Extract the (X, Y) coordinate from the center of the cell holding the provided text.  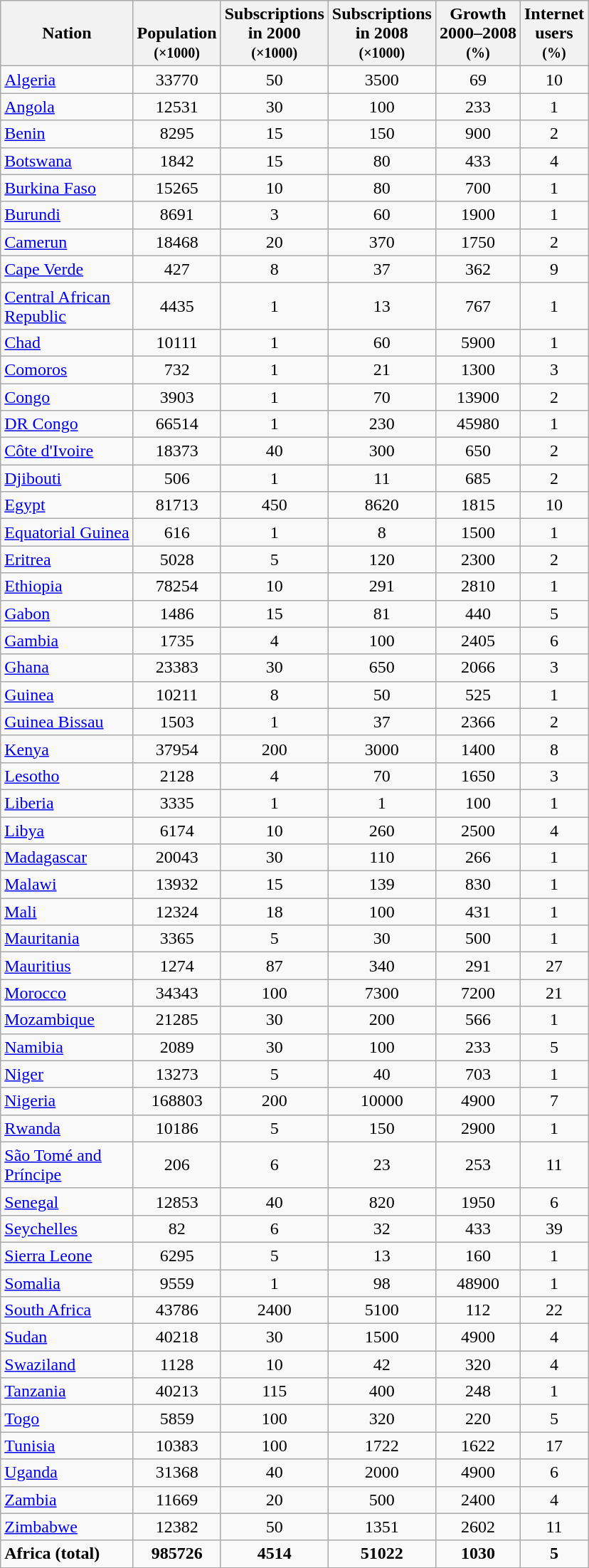
168803 (176, 1101)
51022 (381, 1554)
703 (478, 1074)
2900 (478, 1128)
400 (381, 1391)
Senegal (67, 1201)
78254 (176, 586)
248 (478, 1391)
7 (553, 1101)
Côte d'Ivoire (67, 451)
12531 (176, 107)
1351 (381, 1527)
3903 (176, 396)
Mozambique (67, 1020)
Mauritania (67, 939)
120 (381, 559)
12324 (176, 912)
13273 (176, 1074)
115 (275, 1391)
Cape Verde (67, 269)
17 (553, 1446)
Madagascar (67, 858)
7200 (478, 993)
427 (176, 269)
8620 (381, 505)
12853 (176, 1201)
31368 (176, 1473)
2128 (176, 776)
10111 (176, 342)
Africa (total) (67, 1554)
1900 (478, 215)
Egypt (67, 505)
1486 (176, 614)
1950 (478, 1201)
220 (478, 1419)
22 (553, 1310)
Tanzania (67, 1391)
DR Congo (67, 424)
7300 (381, 993)
45980 (478, 424)
1650 (478, 776)
Tunisia (67, 1446)
1030 (478, 1554)
Internetusers(%) (553, 33)
8295 (176, 134)
Chad (67, 342)
40213 (176, 1391)
18 (275, 912)
Djibouti (67, 478)
2066 (478, 668)
525 (478, 695)
4514 (275, 1554)
32 (381, 1228)
Togo (67, 1419)
566 (478, 1020)
340 (381, 966)
Zambia (67, 1500)
Swaziland (67, 1364)
1735 (176, 641)
82 (176, 1228)
700 (478, 188)
5859 (176, 1419)
Equatorial Guinea (67, 532)
440 (478, 614)
13900 (478, 396)
Liberia (67, 803)
Botswana (67, 161)
260 (381, 831)
206 (176, 1164)
370 (381, 242)
900 (478, 134)
Eritrea (67, 559)
3335 (176, 803)
13932 (176, 885)
2089 (176, 1047)
12382 (176, 1527)
Malawi (67, 885)
Gabon (67, 614)
48900 (478, 1283)
Subscriptionsin 2000(×1000) (275, 33)
2000 (381, 1473)
830 (478, 885)
616 (176, 532)
3500 (381, 80)
2810 (478, 586)
1622 (478, 1446)
Ghana (67, 668)
110 (381, 858)
Congo (67, 396)
8691 (176, 215)
1128 (176, 1364)
98 (381, 1283)
Libya (67, 831)
362 (478, 269)
10000 (381, 1101)
34343 (176, 993)
506 (176, 478)
139 (381, 885)
1400 (478, 749)
15265 (176, 188)
5028 (176, 559)
820 (381, 1201)
685 (478, 478)
5900 (478, 342)
1300 (478, 369)
33770 (176, 80)
6295 (176, 1256)
10186 (176, 1128)
11669 (176, 1500)
112 (478, 1310)
Benin (67, 134)
66514 (176, 424)
Burundi (67, 215)
Sierra Leone (67, 1256)
253 (478, 1164)
3365 (176, 939)
Somalia (67, 1283)
Lesotho (67, 776)
732 (176, 369)
23 (381, 1164)
10383 (176, 1446)
431 (478, 912)
10211 (176, 695)
Namibia (67, 1047)
81713 (176, 505)
2500 (478, 831)
1842 (176, 161)
Guinea Bissau (67, 722)
230 (381, 424)
Sudan (67, 1337)
767 (478, 306)
1722 (381, 1446)
Mauritius (67, 966)
Population(×1000) (176, 33)
43786 (176, 1310)
40218 (176, 1337)
Uganda (67, 1473)
Subscriptionsin 2008(×1000) (381, 33)
Gambia (67, 641)
Kenya (67, 749)
São Tomé andPríncipe (67, 1164)
Angola (67, 107)
3000 (381, 749)
Nation (67, 33)
81 (381, 614)
87 (275, 966)
300 (381, 451)
5100 (381, 1310)
Zimbabwe (67, 1527)
Algeria (67, 80)
18468 (176, 242)
21285 (176, 1020)
23383 (176, 668)
42 (381, 1364)
18373 (176, 451)
Morocco (67, 993)
Burkina Faso (67, 188)
Camerun (67, 242)
160 (478, 1256)
1503 (176, 722)
6174 (176, 831)
2602 (478, 1527)
1815 (478, 505)
South Africa (67, 1310)
2366 (478, 722)
Mali (67, 912)
4435 (176, 306)
9559 (176, 1283)
985726 (176, 1554)
2405 (478, 641)
450 (275, 505)
Nigeria (67, 1101)
266 (478, 858)
69 (478, 80)
Comoros (67, 369)
1274 (176, 966)
Seychelles (67, 1228)
Niger (67, 1074)
Guinea (67, 695)
Growth2000–2008(%) (478, 33)
Central AfricanRepublic (67, 306)
37954 (176, 749)
27 (553, 966)
20043 (176, 858)
39 (553, 1228)
Rwanda (67, 1128)
2300 (478, 559)
9 (553, 269)
1750 (478, 242)
Ethiopia (67, 586)
